Determine the [x, y] coordinate at the center of the cell enclosing the given text.  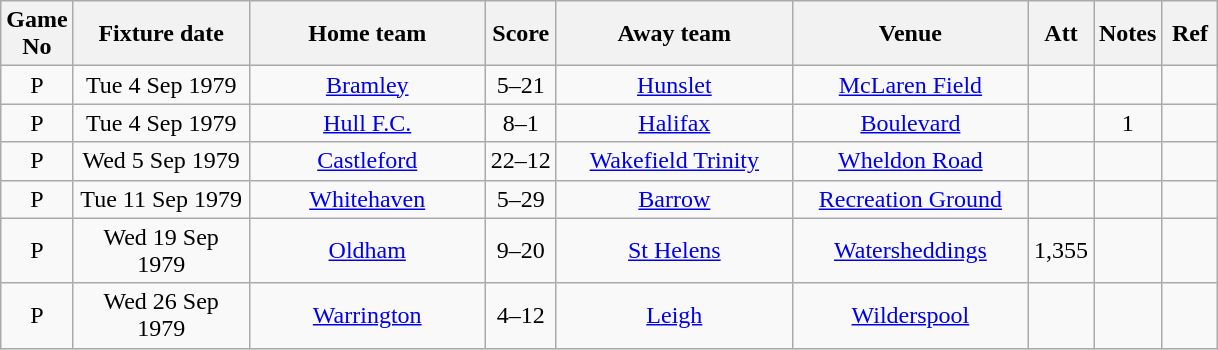
Whitehaven [367, 199]
Hunslet [674, 85]
Wed 19 Sep 1979 [161, 250]
Wed 5 Sep 1979 [161, 161]
Wakefield Trinity [674, 161]
Wheldon Road [910, 161]
Notes [1128, 34]
Wed 26 Sep 1979 [161, 316]
Wilderspool [910, 316]
5–21 [520, 85]
Home team [367, 34]
Halifax [674, 123]
Bramley [367, 85]
Tue 11 Sep 1979 [161, 199]
Castleford [367, 161]
1 [1128, 123]
8–1 [520, 123]
Hull F.C. [367, 123]
Boulevard [910, 123]
4–12 [520, 316]
Away team [674, 34]
Game No [37, 34]
Leigh [674, 316]
Ref [1190, 34]
Att [1060, 34]
Oldham [367, 250]
St Helens [674, 250]
1,355 [1060, 250]
Recreation Ground [910, 199]
22–12 [520, 161]
Fixture date [161, 34]
Watersheddings [910, 250]
McLaren Field [910, 85]
Warrington [367, 316]
Barrow [674, 199]
Score [520, 34]
Venue [910, 34]
9–20 [520, 250]
5–29 [520, 199]
